Identify which cell holds the provided text, then report its [x, y] central coordinate. 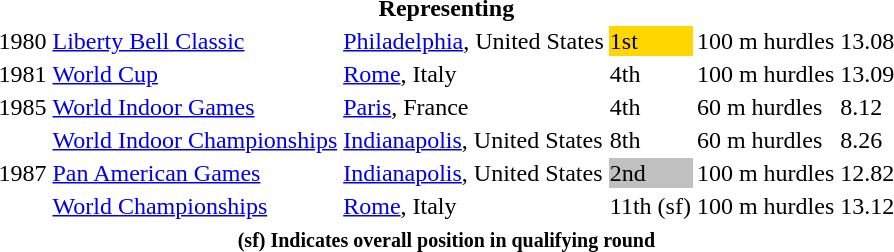
World Indoor Championships [195, 140]
World Championships [195, 206]
8th [650, 140]
Philadelphia, United States [474, 41]
World Cup [195, 74]
Pan American Games [195, 173]
Paris, France [474, 107]
1st [650, 41]
11th (sf) [650, 206]
World Indoor Games [195, 107]
2nd [650, 173]
Liberty Bell Classic [195, 41]
